Scan for the cell matching the given text and deliver its (x, y) coordinate at center. 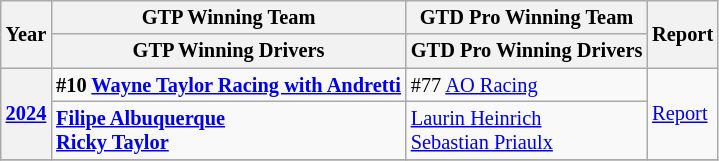
#10 Wayne Taylor Racing with Andretti (228, 85)
GTD Pro Winning Team (526, 17)
2024 (26, 114)
GTP Winning Team (228, 17)
Filipe Albuquerque Ricky Taylor (228, 130)
Laurin Heinrich Sebastian Priaulx (526, 130)
#77 AO Racing (526, 85)
GTD Pro Winning Drivers (526, 51)
GTP Winning Drivers (228, 51)
Year (26, 34)
